Output the (X, Y) coordinate of the center of the cell containing the given text.  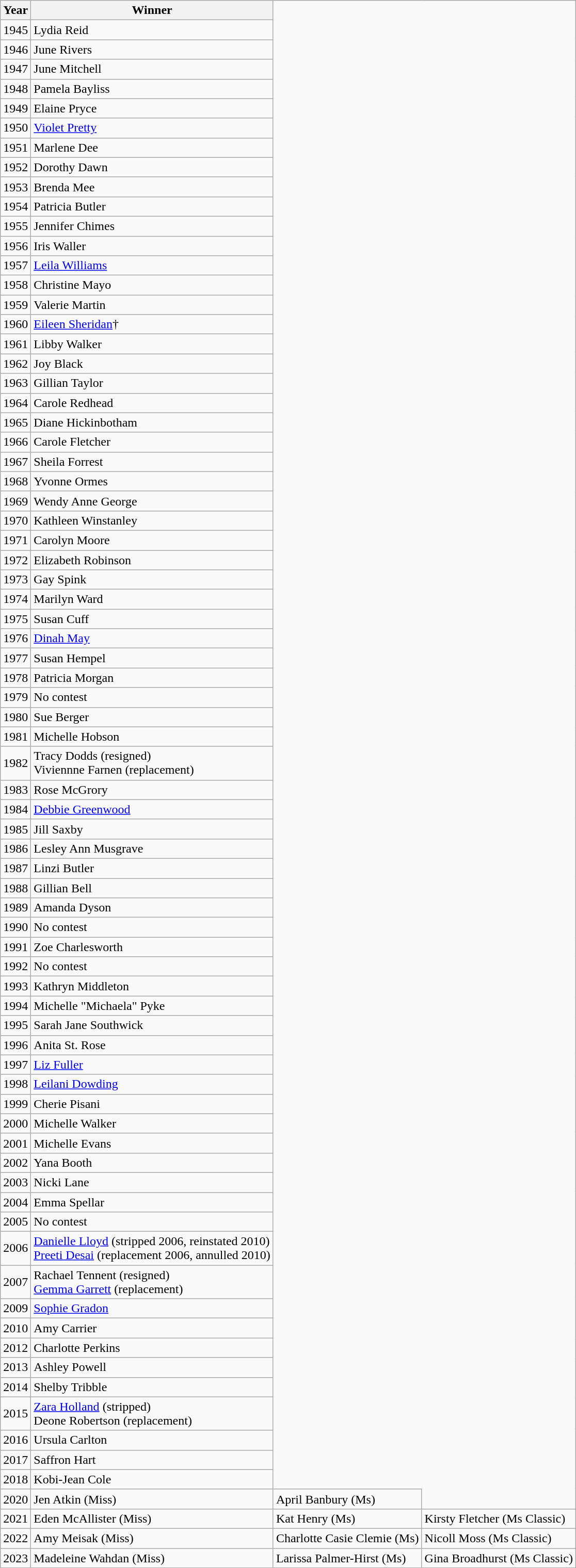
1984 (15, 809)
Emma Spellar (152, 1202)
Gay Spink (152, 580)
Elaine Pryce (152, 108)
1985 (15, 829)
Diane Hickinbotham (152, 422)
1993 (15, 986)
Carolyn Moore (152, 540)
2001 (15, 1143)
1948 (15, 89)
1975 (15, 619)
Sophie Gradon (152, 1309)
1998 (15, 1084)
1959 (15, 305)
Jill Saxby (152, 829)
1971 (15, 540)
Eileen Sheridan† (152, 324)
2010 (15, 1328)
1989 (15, 908)
Ursula Carlton (152, 1440)
2006 (15, 1248)
Lesley Ann Musgrave (152, 848)
1986 (15, 848)
Violet Pretty (152, 128)
Nicki Lane (152, 1182)
Rachael Tennent (resigned) Gemma Garrett (replacement) (152, 1282)
1951 (15, 148)
Kathleen Winstanley (152, 520)
1970 (15, 520)
Kirsty Fletcher (Ms Classic) (499, 1518)
Michelle Evans (152, 1143)
2005 (15, 1222)
1955 (15, 226)
Tracy Dodds (resigned) Viviennne Farnen (replacement) (152, 763)
2003 (15, 1182)
2022 (15, 1538)
Winner (152, 10)
Jen Atkin (Miss) (152, 1499)
1995 (15, 1025)
Zara Holland (stripped) Deone Robertson (replacement) (152, 1413)
2018 (15, 1479)
1967 (15, 462)
1958 (15, 285)
1980 (15, 717)
1992 (15, 967)
Cherie Pisani (152, 1104)
1956 (15, 246)
Libby Walker (152, 344)
1962 (15, 364)
Dinah May (152, 639)
1957 (15, 266)
1991 (15, 947)
Iris Waller (152, 246)
1947 (15, 69)
1963 (15, 383)
1968 (15, 481)
Linzi Butler (152, 868)
Susan Cuff (152, 619)
Year (15, 10)
1997 (15, 1065)
Wendy Anne George (152, 501)
2023 (15, 1558)
1982 (15, 763)
April Banbury (Ms) (347, 1499)
Leila Williams (152, 266)
Joy Black (152, 364)
1960 (15, 324)
Gillian Bell (152, 888)
2004 (15, 1202)
Rose McGrory (152, 790)
Dorothy Dawn (152, 167)
1950 (15, 128)
1973 (15, 580)
1953 (15, 187)
Yvonne Ormes (152, 481)
Amy Meisak (Miss) (152, 1538)
Charlotte Casie Clemie (Ms) (347, 1538)
Nicoll Moss (Ms Classic) (499, 1538)
Pamela Bayliss (152, 89)
Sheila Forrest (152, 462)
Kobi-Jean Cole (152, 1479)
Jennifer Chimes (152, 226)
2000 (15, 1123)
Christine Mayo (152, 285)
2012 (15, 1348)
1976 (15, 639)
Brenda Mee (152, 187)
Lydia Reid (152, 30)
Ashley Powell (152, 1367)
Valerie Martin (152, 305)
1972 (15, 560)
Carole Fletcher (152, 442)
1988 (15, 888)
1974 (15, 599)
1945 (15, 30)
Danielle Lloyd (stripped 2006, reinstated 2010) Preeti Desai (replacement 2006, annulled 2010) (152, 1248)
Gina Broadhurst (Ms Classic) (499, 1558)
2002 (15, 1163)
Marilyn Ward (152, 599)
2020 (15, 1499)
Leilani Dowding (152, 1084)
Larissa Palmer-Hirst (Ms) (347, 1558)
Susan Hempel (152, 658)
1952 (15, 167)
Saffron Hart (152, 1460)
Debbie Greenwood (152, 809)
1983 (15, 790)
1969 (15, 501)
Sue Berger (152, 717)
1946 (15, 50)
2013 (15, 1367)
1966 (15, 442)
June Mitchell (152, 69)
1965 (15, 422)
2007 (15, 1282)
1979 (15, 697)
Amy Carrier (152, 1328)
Zoe Charlesworth (152, 947)
1964 (15, 403)
2015 (15, 1413)
Liz Fuller (152, 1065)
1954 (15, 206)
Carole Redhead (152, 403)
1996 (15, 1045)
Shelby Tribble (152, 1387)
Yana Booth (152, 1163)
1949 (15, 108)
Amanda Dyson (152, 908)
2021 (15, 1518)
2009 (15, 1309)
1999 (15, 1104)
Patricia Morgan (152, 678)
Kat Henry (Ms) (347, 1518)
Michelle Hobson (152, 737)
1977 (15, 658)
Michelle Walker (152, 1123)
1981 (15, 737)
Sarah Jane Southwick (152, 1025)
Kathryn Middleton (152, 986)
Anita St. Rose (152, 1045)
2014 (15, 1387)
Michelle "Michaela" Pyke (152, 1006)
1978 (15, 678)
Marlene Dee (152, 148)
2016 (15, 1440)
Elizabeth Robinson (152, 560)
1990 (15, 927)
2017 (15, 1460)
Gillian Taylor (152, 383)
1961 (15, 344)
Charlotte Perkins (152, 1348)
Eden McAllister (Miss) (152, 1518)
1994 (15, 1006)
Madeleine Wahdan (Miss) (152, 1558)
Patricia Butler (152, 206)
June Rivers (152, 50)
1987 (15, 868)
